Extract the (X, Y) coordinate from the center of the cell holding the provided text.  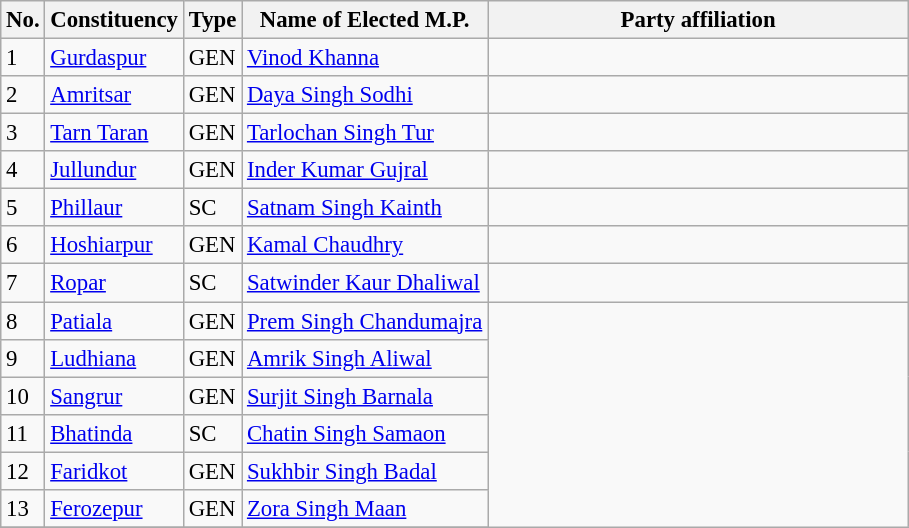
Sukhbir Singh Badal (365, 471)
Hoshiarpur (114, 245)
Chatin Singh Samaon (365, 433)
Party affiliation (698, 20)
Phillaur (114, 208)
8 (23, 321)
Name of Elected M.P. (365, 20)
Bhatinda (114, 433)
5 (23, 208)
No. (23, 20)
12 (23, 471)
Ropar (114, 283)
3 (23, 133)
6 (23, 245)
Inder Kumar Gujral (365, 170)
Surjit Singh Barnala (365, 396)
9 (23, 358)
Tarn Taran (114, 133)
Satwinder Kaur Dhaliwal (365, 283)
Sangrur (114, 396)
2 (23, 95)
Daya Singh Sodhi (365, 95)
Type (212, 20)
Ludhiana (114, 358)
Prem Singh Chandumajra (365, 321)
13 (23, 509)
Satnam Singh Kainth (365, 208)
Constituency (114, 20)
Ferozepur (114, 509)
Amritsar (114, 95)
11 (23, 433)
Patiala (114, 321)
7 (23, 283)
Gurdaspur (114, 58)
Vinod Khanna (365, 58)
Jullundur (114, 170)
Zora Singh Maan (365, 509)
Faridkot (114, 471)
4 (23, 170)
Amrik Singh Aliwal (365, 358)
Tarlochan Singh Tur (365, 133)
10 (23, 396)
1 (23, 58)
Kamal Chaudhry (365, 245)
